Pinpoint the cell where the given text exists, returning its (x, y) midpoint coordinate. 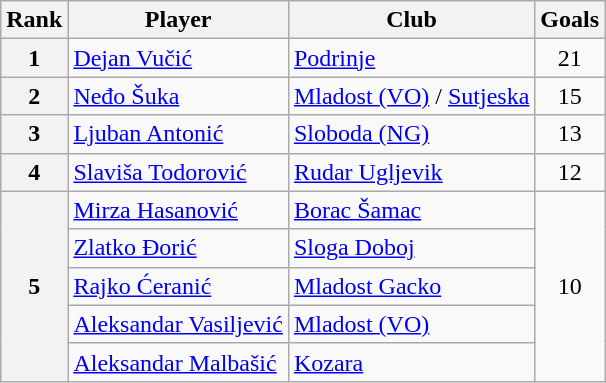
Slaviša Todorović (178, 172)
4 (34, 172)
Sloboda (NG) (411, 134)
1 (34, 58)
Podrinje (411, 58)
Mladost (VO) (411, 324)
Rajko Ćeranić (178, 286)
13 (570, 134)
Club (411, 20)
12 (570, 172)
Mirza Hasanović (178, 210)
21 (570, 58)
Aleksandar Malbašić (178, 362)
Dejan Vučić (178, 58)
Neđo Šuka (178, 96)
10 (570, 286)
Rudar Ugljevik (411, 172)
Goals (570, 20)
Sloga Doboj (411, 248)
3 (34, 134)
Mladost Gacko (411, 286)
5 (34, 286)
Player (178, 20)
Ljuban Antonić (178, 134)
15 (570, 96)
2 (34, 96)
Rank (34, 20)
Mladost (VO) / Sutjeska (411, 96)
Kozara (411, 362)
Zlatko Đorić (178, 248)
Borac Šamac (411, 210)
Aleksandar Vasiljević (178, 324)
